Return the [X, Y] coordinate for the center point of the cell that contains the specified text.  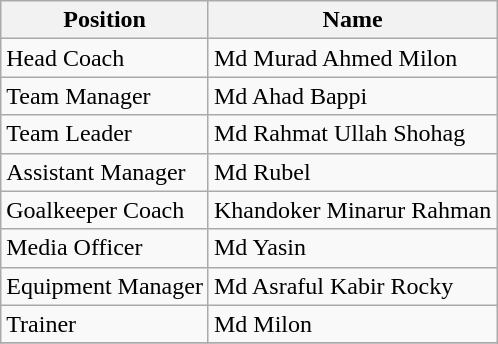
Media Officer [105, 248]
Position [105, 20]
Trainer [105, 324]
Team Leader [105, 134]
Md Rubel [352, 172]
Name [352, 20]
Md Rahmat Ullah Shohag [352, 134]
Md Murad Ahmed Milon [352, 58]
Assistant Manager [105, 172]
Khandoker Minarur Rahman [352, 210]
Md Asraful Kabir Rocky [352, 286]
Md Yasin [352, 248]
Goalkeeper Coach [105, 210]
Head Coach [105, 58]
Md Ahad Bappi [352, 96]
Md Milon [352, 324]
Team Manager [105, 96]
Equipment Manager [105, 286]
